Pinpoint the cell where the given text exists, returning its [x, y] midpoint coordinate. 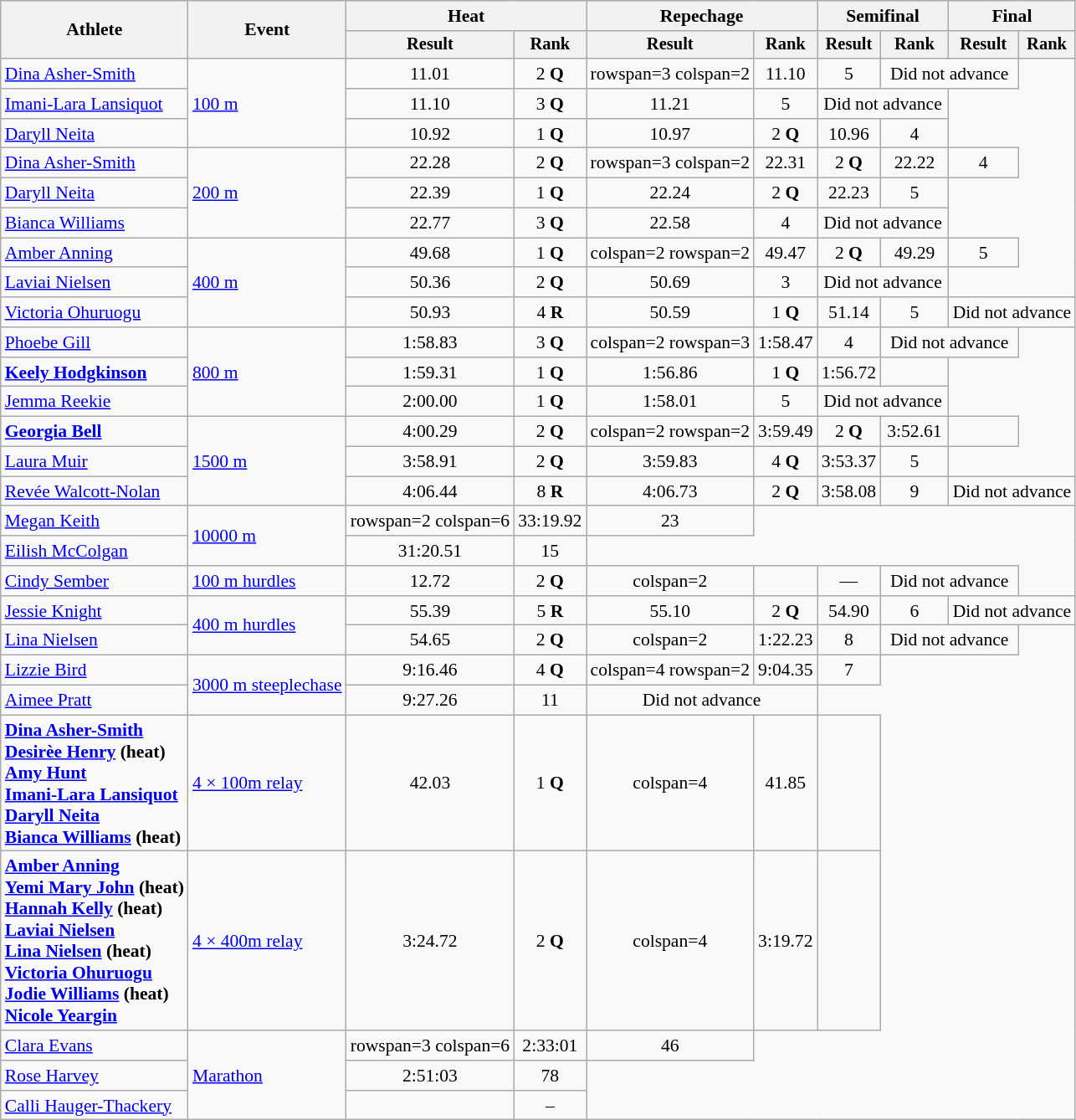
Amber AnningYemi Mary John (heat)Hannah Kelly (heat)Laviai NielsenLina Nielsen (heat)Victoria OhuruoguJodie Williams (heat)Nicole Yeargin [95, 941]
22.28 [430, 163]
8 R [550, 491]
Laura Muir [95, 462]
9:27.26 [430, 701]
22.24 [669, 193]
11.21 [669, 104]
1:58.83 [430, 342]
Imani-Lara Lansiquot [95, 104]
Megan Keith [95, 521]
3:59.49 [785, 432]
4 × 100m relay [268, 783]
Dina Asher-SmithDesirèe Henry (heat)Amy HuntImani-Lara LansiquotDaryll NeitaBianca Williams (heat) [95, 783]
78 [550, 1076]
100 m hurdles [268, 581]
Phoebe Gill [95, 342]
rowspan=2 colspan=6 [430, 521]
Amber Anning [95, 253]
Laviai Nielsen [95, 283]
41.85 [785, 783]
Final [1012, 16]
9:16.46 [430, 670]
9 [914, 491]
22.31 [785, 163]
Athlete [95, 30]
3:59.83 [669, 462]
3:58.08 [849, 491]
4:06.44 [430, 491]
10.92 [430, 134]
200 m [268, 193]
Repechage [701, 16]
Lizzie Bird [95, 670]
49.29 [914, 253]
5 R [550, 611]
800 m [268, 372]
50.93 [430, 312]
Lina Nielsen [95, 640]
23 [669, 521]
1:59.31 [430, 372]
54.90 [849, 611]
Event [268, 30]
1:56.72 [849, 372]
1:22.23 [785, 640]
Revée Walcott-Nolan [95, 491]
Marathon [268, 1075]
15 [550, 551]
3:24.72 [430, 941]
3000 m steeplechase [268, 685]
400 m hurdles [268, 626]
4 × 400m relay [268, 941]
Eilish McColgan [95, 551]
rowspan=3 colspan=6 [430, 1046]
Aimee Pratt [95, 701]
400 m [268, 283]
22.39 [430, 193]
1:58.47 [785, 342]
22.77 [430, 223]
6 [914, 611]
3:53.37 [849, 462]
1:58.01 [669, 402]
11.01 [430, 74]
50.36 [430, 283]
12.72 [430, 581]
Bianca Williams [95, 223]
Clara Evans [95, 1046]
3:58.91 [430, 462]
Semifinal [884, 16]
4:06.73 [669, 491]
7 [849, 670]
3:19.72 [785, 941]
11 [550, 701]
22.22 [914, 163]
2:51:03 [430, 1076]
Cindy Sember [95, 581]
10.97 [669, 134]
51.14 [849, 312]
4 R [550, 312]
49.47 [785, 253]
100 m [268, 104]
55.10 [669, 611]
22.58 [669, 223]
Jessie Knight [95, 611]
55.39 [430, 611]
Rose Harvey [95, 1076]
50.59 [669, 312]
42.03 [430, 783]
colspan=4 rowspan=2 [669, 670]
10000 m [268, 536]
46 [669, 1046]
colspan=2 rowspan=3 [669, 342]
1500 m [268, 462]
2:00.00 [430, 402]
8 [849, 640]
Georgia Bell [95, 432]
Keely Hodgkinson [95, 372]
9:04.35 [785, 670]
3 [785, 283]
22.23 [849, 193]
4:00.29 [430, 432]
33:19.92 [550, 521]
31:20.51 [430, 551]
50.69 [669, 283]
2:33:01 [550, 1046]
3:52.61 [914, 432]
1:56.86 [669, 372]
49.68 [430, 253]
Victoria Ohuruogu [95, 312]
Heat [467, 16]
— [849, 581]
54.65 [430, 640]
10.96 [849, 134]
Jemma Reekie [95, 402]
